Scan for the cell matching the given text and deliver its [X, Y] coordinate at center. 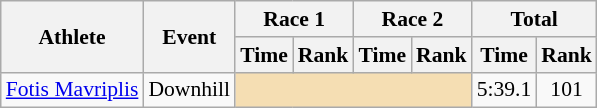
Event [189, 36]
Downhill [189, 90]
101 [566, 90]
Athlete [72, 36]
Total [534, 19]
Fotis Mavriplis [72, 90]
Race 1 [294, 19]
5:39.1 [504, 90]
Race 2 [412, 19]
